Pinpoint the cell where the given text exists, returning its [X, Y] midpoint coordinate. 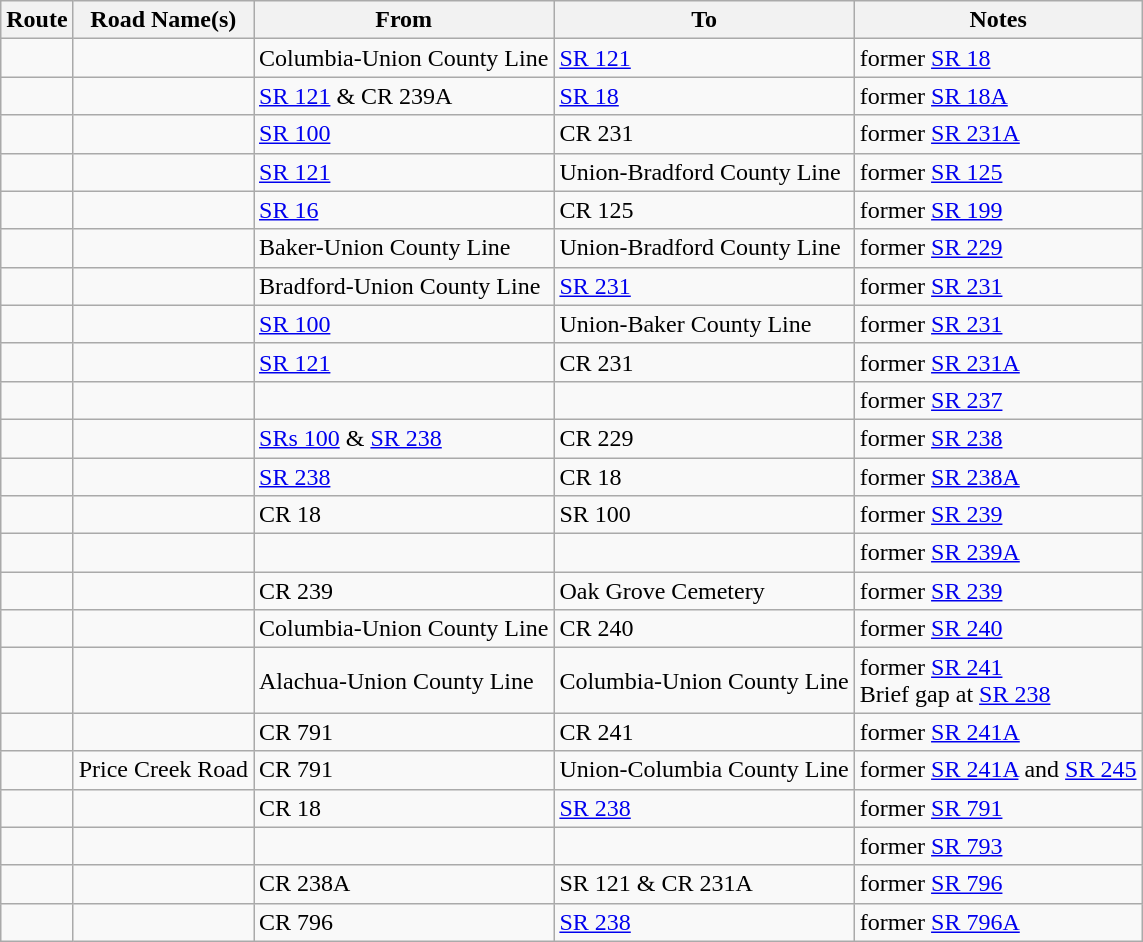
SR 18 [704, 96]
SRs 100 & SR 238 [404, 438]
CR 229 [704, 438]
Oak Grove Cemetery [704, 591]
former SR 796 [998, 884]
former SR 237 [998, 400]
Route [37, 20]
former SR 241A and SR 245 [998, 770]
former SR 239A [998, 553]
former SR 791 [998, 808]
former SR 199 [998, 210]
CR 241 [704, 732]
SR 121 & CR 239A [404, 96]
CR 240 [704, 629]
Baker-Union County Line [404, 248]
former SR 241A [998, 732]
former SR 18 [998, 58]
CR 125 [704, 210]
CR 239 [404, 591]
SR 121 & CR 231A [704, 884]
former SR 18A [998, 96]
Union-Baker County Line [704, 324]
SR 231 [704, 286]
former SR 241Brief gap at SR 238 [998, 680]
former SR 125 [998, 172]
former SR 238A [998, 477]
Alachua-Union County Line [404, 680]
Union-Columbia County Line [704, 770]
former SR 793 [998, 846]
former SR 240 [998, 629]
Road Name(s) [163, 20]
Price Creek Road [163, 770]
Bradford-Union County Line [404, 286]
former SR 229 [998, 248]
CR 238A [404, 884]
former SR 796A [998, 922]
Notes [998, 20]
From [404, 20]
former SR 238 [998, 438]
CR 796 [404, 922]
To [704, 20]
SR 16 [404, 210]
